Pinpoint the cell where the given text exists, returning its [x, y] midpoint coordinate. 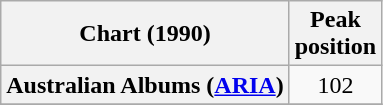
102 [335, 85]
Australian Albums (ARIA) [145, 85]
Peakposition [335, 34]
Chart (1990) [145, 34]
